From the cell containing the given text, extract its center point as [X, Y] coordinate. 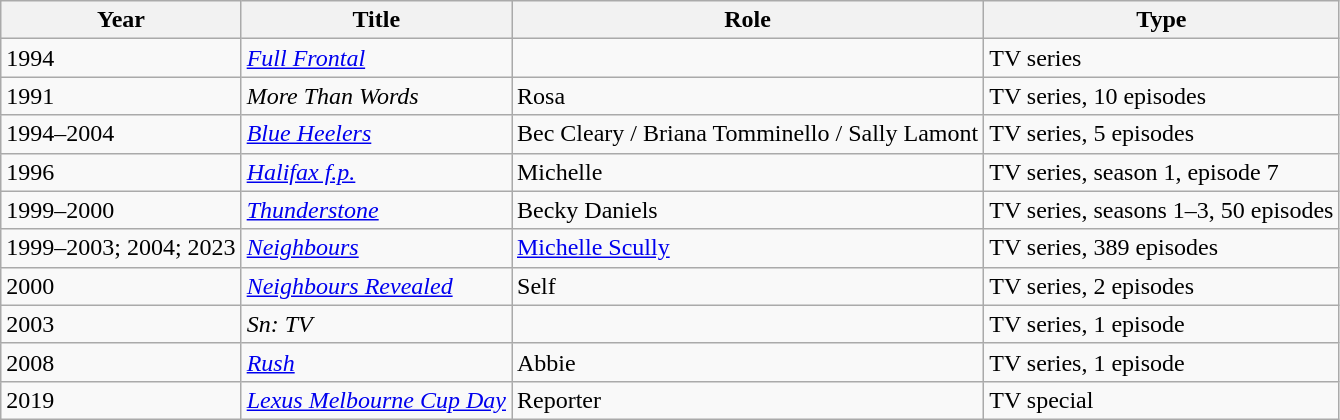
TV series, 2 episodes [1162, 286]
TV series, 389 episodes [1162, 248]
TV series, seasons 1–3, 50 episodes [1162, 210]
Neighbours [376, 248]
2019 [121, 400]
TV series, 5 episodes [1162, 134]
1999–2003; 2004; 2023 [121, 248]
2003 [121, 324]
Thunderstone [376, 210]
TV series [1162, 58]
1991 [121, 96]
Full Frontal [376, 58]
Abbie [748, 362]
Halifax f.p. [376, 172]
Reporter [748, 400]
Sn: TV [376, 324]
Michelle [748, 172]
Rush [376, 362]
Becky Daniels [748, 210]
Rosa [748, 96]
TV series, season 1, episode 7 [1162, 172]
Role [748, 20]
Bec Cleary / Briana Tomminello / Sally Lamont [748, 134]
TV special [1162, 400]
Year [121, 20]
Type [1162, 20]
1994–2004 [121, 134]
1999–2000 [121, 210]
Self [748, 286]
TV series, 10 episodes [1162, 96]
Title [376, 20]
2008 [121, 362]
More Than Words [376, 96]
1996 [121, 172]
2000 [121, 286]
Lexus Melbourne Cup Day [376, 400]
Michelle Scully [748, 248]
Blue Heelers [376, 134]
Neighbours Revealed [376, 286]
1994 [121, 58]
